Return (X, Y) of the center of cell containing provided text 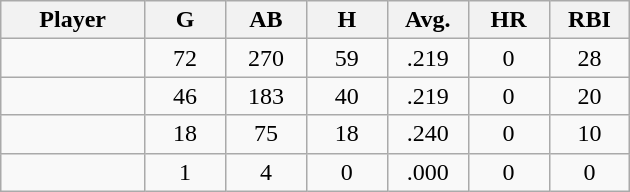
RBI (590, 20)
40 (346, 96)
H (346, 20)
59 (346, 58)
183 (266, 96)
HR (508, 20)
28 (590, 58)
270 (266, 58)
.000 (428, 172)
G (186, 20)
72 (186, 58)
Player (73, 20)
46 (186, 96)
Avg. (428, 20)
4 (266, 172)
20 (590, 96)
.240 (428, 134)
75 (266, 134)
AB (266, 20)
10 (590, 134)
1 (186, 172)
